Return [X, Y] of the center of cell containing provided text 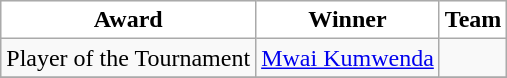
Player of the Tournament [128, 58]
Award [128, 20]
Mwai Kumwenda [348, 58]
Winner [348, 20]
Team [473, 20]
